Output the [x, y] coordinate of the center of the cell containing the given text.  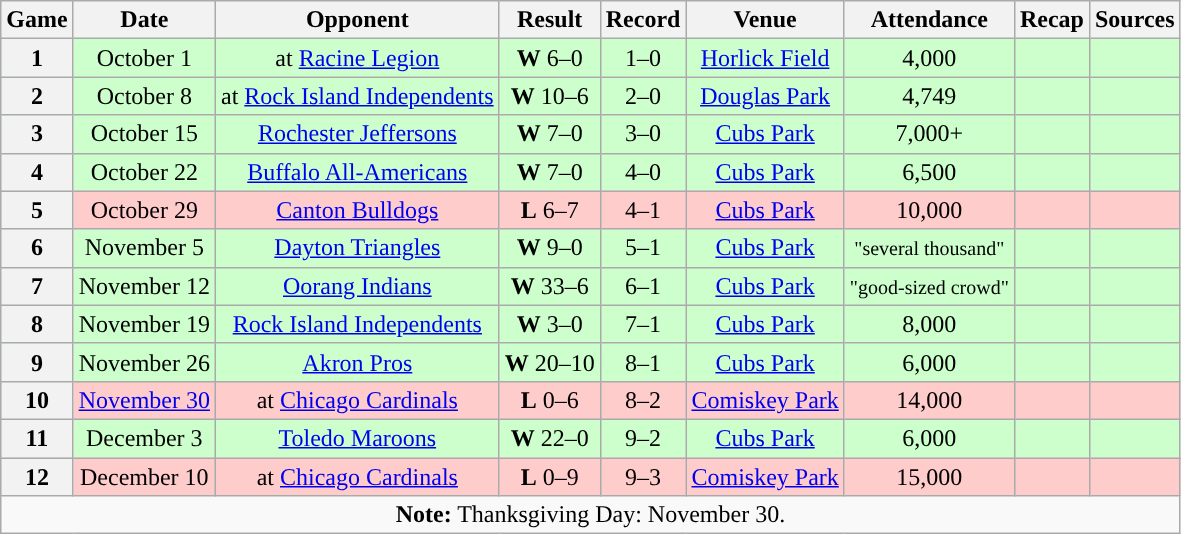
Toledo Maroons [357, 438]
9 [37, 362]
Rock Island Independents [357, 324]
Attendance [929, 20]
Horlick Field [765, 58]
L 0–6 [550, 400]
Douglas Park [765, 96]
6,500 [929, 172]
Dayton Triangles [357, 248]
7–1 [643, 324]
8 [37, 324]
Recap [1052, 20]
9–2 [643, 438]
3–0 [643, 134]
Akron Pros [357, 362]
October 29 [144, 210]
14,000 [929, 400]
4,000 [929, 58]
4–0 [643, 172]
5 [37, 210]
November 19 [144, 324]
at Rock Island Independents [357, 96]
Opponent [357, 20]
W 20–10 [550, 362]
Record [643, 20]
October 22 [144, 172]
Canton Bulldogs [357, 210]
2–0 [643, 96]
15,000 [929, 477]
at Racine Legion [357, 58]
L 0–9 [550, 477]
W 6–0 [550, 58]
December 3 [144, 438]
October 1 [144, 58]
W 22–0 [550, 438]
8–1 [643, 362]
10,000 [929, 210]
L 6–7 [550, 210]
"good-sized crowd" [929, 286]
W 3–0 [550, 324]
W 9–0 [550, 248]
Result [550, 20]
Date [144, 20]
4–1 [643, 210]
8,000 [929, 324]
Note: Thanksgiving Day: November 30. [590, 515]
Oorang Indians [357, 286]
Buffalo All-Americans [357, 172]
W 33–6 [550, 286]
4,749 [929, 96]
October 8 [144, 96]
2 [37, 96]
9–3 [643, 477]
Sources [1134, 20]
3 [37, 134]
7 [37, 286]
6 [37, 248]
1 [37, 58]
5–1 [643, 248]
Venue [765, 20]
12 [37, 477]
10 [37, 400]
7,000+ [929, 134]
November 30 [144, 400]
W 10–6 [550, 96]
November 5 [144, 248]
8–2 [643, 400]
Rochester Jeffersons [357, 134]
October 15 [144, 134]
1–0 [643, 58]
December 10 [144, 477]
11 [37, 438]
4 [37, 172]
6–1 [643, 286]
"several thousand" [929, 248]
Game [37, 20]
November 12 [144, 286]
November 26 [144, 362]
